From the cell containing the given text, extract its center point as [X, Y] coordinate. 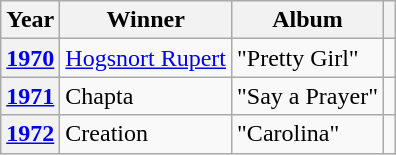
1971 [30, 96]
Creation [146, 134]
Chapta [146, 96]
1970 [30, 58]
1972 [30, 134]
"Carolina" [308, 134]
Winner [146, 20]
Year [30, 20]
Hogsnort Rupert [146, 58]
"Pretty Girl" [308, 58]
Album [308, 20]
"Say a Prayer" [308, 96]
